Output the (X, Y) coordinate of the center of the cell containing the given text.  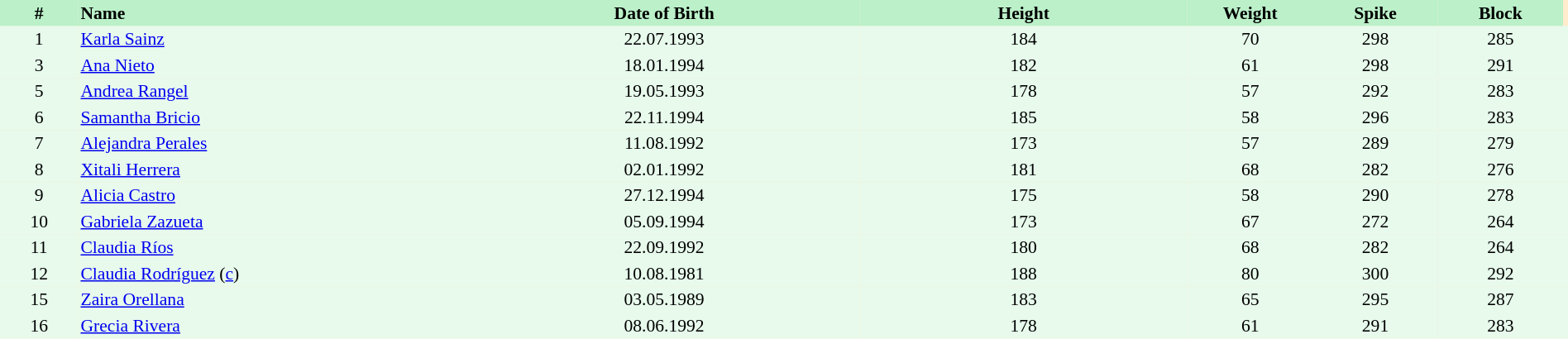
185 (1024, 117)
8 (39, 169)
295 (1374, 299)
290 (1374, 195)
Ana Nieto (273, 65)
# (39, 13)
02.01.1992 (664, 169)
11 (39, 248)
12 (39, 274)
6 (39, 117)
65 (1250, 299)
279 (1500, 144)
Weight (1250, 13)
Alejandra Perales (273, 144)
276 (1500, 169)
15 (39, 299)
67 (1250, 222)
03.05.1989 (664, 299)
Samantha Bricio (273, 117)
27.12.1994 (664, 195)
175 (1024, 195)
5 (39, 91)
Block (1500, 13)
70 (1250, 40)
184 (1024, 40)
Claudia Ríos (273, 248)
3 (39, 65)
Zaira Orellana (273, 299)
278 (1500, 195)
182 (1024, 65)
9 (39, 195)
285 (1500, 40)
188 (1024, 274)
11.08.1992 (664, 144)
Date of Birth (664, 13)
10.08.1981 (664, 274)
180 (1024, 248)
7 (39, 144)
Grecia Rivera (273, 326)
08.06.1992 (664, 326)
80 (1250, 274)
1 (39, 40)
287 (1500, 299)
Gabriela Zazueta (273, 222)
183 (1024, 299)
19.05.1993 (664, 91)
22.11.1994 (664, 117)
22.07.1993 (664, 40)
Claudia Rodríguez (c) (273, 274)
296 (1374, 117)
272 (1374, 222)
18.01.1994 (664, 65)
22.09.1992 (664, 248)
181 (1024, 169)
Height (1024, 13)
Name (273, 13)
16 (39, 326)
10 (39, 222)
Spike (1374, 13)
289 (1374, 144)
Alicia Castro (273, 195)
Andrea Rangel (273, 91)
300 (1374, 274)
Karla Sainz (273, 40)
Xitali Herrera (273, 169)
05.09.1994 (664, 222)
